For the text-containing cell, return its midpoint in [x, y] coordinate format. 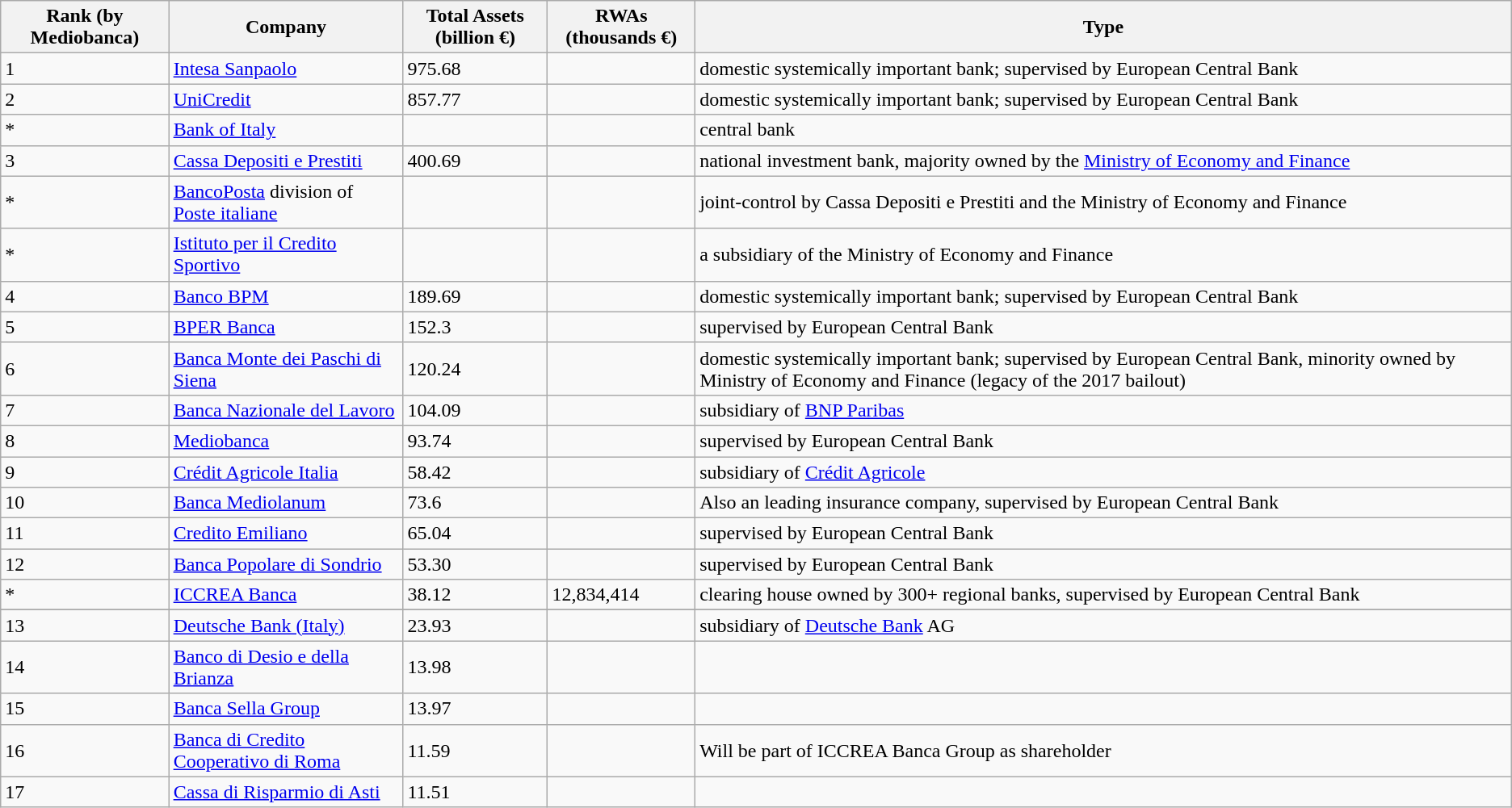
Intesa Sanpaolo [286, 69]
14 [85, 667]
Banca Monte dei Paschi di Siena [286, 368]
400.69 [475, 161]
Will be part of ICCREA Banca Group as shareholder [1103, 751]
Type [1103, 27]
Credito Emiliano [286, 534]
11 [85, 534]
6 [85, 368]
Deutsche Bank (Italy) [286, 626]
23.93 [475, 626]
4 [85, 296]
Crédit Agricole Italia [286, 472]
subsidiary of Crédit Agricole [1103, 472]
65.04 [475, 534]
104.09 [475, 410]
BPER Banca [286, 327]
8 [85, 441]
9 [85, 472]
Bank of Italy [286, 130]
13 [85, 626]
12 [85, 564]
2 [85, 99]
Company [286, 27]
38.12 [475, 595]
189.69 [475, 296]
BancoPosta division of Poste italiane [286, 202]
Banca Mediolanum [286, 503]
16 [85, 751]
subsidiary of Deutsche Bank AG [1103, 626]
73.6 [475, 503]
Banco di Desio e della Brianza [286, 667]
Mediobanca [286, 441]
RWAs (thousands €) [622, 27]
Cassa Depositi e Prestiti [286, 161]
central bank [1103, 130]
152.3 [475, 327]
subsidiary of BNP Paribas [1103, 410]
Also an leading insurance company, supervised by European Central Bank [1103, 503]
7 [85, 410]
3 [85, 161]
857.77 [475, 99]
Banca Popolare di Sondrio [286, 564]
10 [85, 503]
58.42 [475, 472]
Rank (by Mediobanca) [85, 27]
Banca Nazionale del Lavoro [286, 410]
11.59 [475, 751]
Istituto per il Credito Sportivo [286, 255]
12,834,414 [622, 595]
Total Assets (billion €) [475, 27]
5 [85, 327]
ICCREA Banca [286, 595]
joint-control by Cassa Depositi e Prestiti and the Ministry of Economy and Finance [1103, 202]
national investment bank, majority owned by the Ministry of Economy and Finance [1103, 161]
17 [85, 792]
13.98 [475, 667]
975.68 [475, 69]
a subsidiary of the Ministry of Economy and Finance [1103, 255]
Cassa di Risparmio di Asti [286, 792]
53.30 [475, 564]
clearing house owned by 300+ regional banks, supervised by European Central Bank [1103, 595]
11.51 [475, 792]
Banco BPM [286, 296]
15 [85, 709]
UniCredit [286, 99]
Banca Sella Group [286, 709]
13.97 [475, 709]
Banca di Credito Cooperativo di Roma [286, 751]
120.24 [475, 368]
93.74 [475, 441]
1 [85, 69]
